Return (X, Y) of the center of cell containing provided text 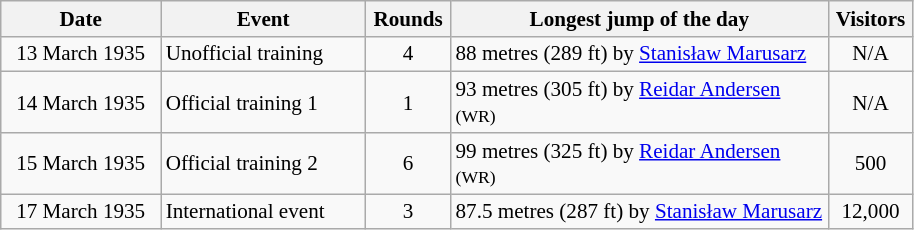
Official training 2 (264, 164)
6 (408, 164)
International event (264, 212)
Date (81, 18)
Official training 1 (264, 102)
500 (870, 164)
1 (408, 102)
93 metres (305 ft) by Reidar Andersen (WR) (640, 102)
Visitors (870, 18)
12,000 (870, 212)
4 (408, 54)
88 metres (289 ft) by Stanisław Marusarz (640, 54)
Event (264, 18)
99 metres (325 ft) by Reidar Andersen (WR) (640, 164)
3 (408, 212)
17 March 1935 (81, 212)
15 March 1935 (81, 164)
14 March 1935 (81, 102)
Longest jump of the day (640, 18)
13 March 1935 (81, 54)
Unofficial training (264, 54)
87.5 metres (287 ft) by Stanisław Marusarz (640, 212)
Rounds (408, 18)
